Determine the [x, y] coordinate at the center of the cell enclosing the given text.  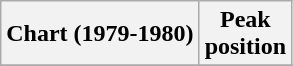
Peakposition [245, 34]
Chart (1979-1980) [100, 34]
